Detect which cell encompasses the target text, then output its (x, y) center coordinate. 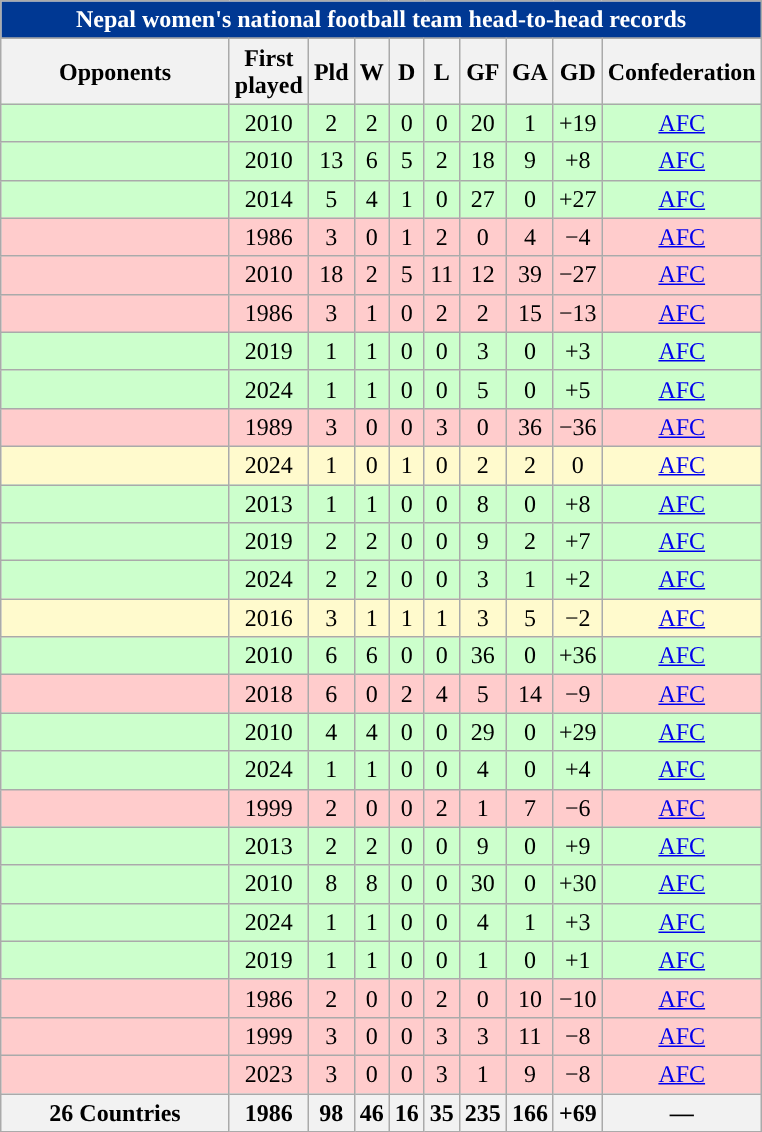
+36 (578, 656)
+1 (578, 960)
L (442, 72)
27 (482, 199)
Confederation (682, 72)
−6 (578, 808)
26 Countries (116, 1113)
14 (530, 694)
12 (482, 275)
16 (406, 1113)
2016 (268, 618)
D (406, 72)
First played (268, 72)
15 (530, 313)
−9 (578, 694)
+7 (578, 542)
+27 (578, 199)
−13 (578, 313)
Pld (331, 72)
29 (482, 732)
+2 (578, 580)
+69 (578, 1113)
39 (530, 275)
−10 (578, 998)
GF (482, 72)
+30 (578, 884)
Opponents (116, 72)
20 (482, 123)
2018 (268, 694)
W (372, 72)
235 (482, 1113)
35 (442, 1113)
+4 (578, 770)
7 (530, 808)
166 (530, 1113)
+29 (578, 732)
— (682, 1113)
1989 (268, 427)
Nepal women's national football team head-to-head records (381, 20)
46 (372, 1113)
−36 (578, 427)
+9 (578, 846)
+5 (578, 389)
−27 (578, 275)
2014 (268, 199)
−2 (578, 618)
−4 (578, 237)
30 (482, 884)
2023 (268, 1074)
98 (331, 1113)
13 (331, 161)
GD (578, 72)
10 (530, 998)
GA (530, 72)
+19 (578, 123)
